Find where the given text appears and provide that cell's center as [X, Y] coordinate. 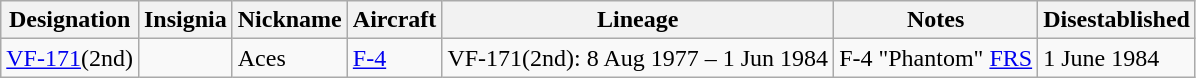
Notes [936, 20]
VF-171(2nd): 8 Aug 1977 – 1 Jun 1984 [638, 58]
Aces [290, 58]
VF-171(2nd) [70, 58]
F-4 "Phantom" FRS [936, 58]
Insignia [185, 20]
Nickname [290, 20]
Designation [70, 20]
Disestablished [1117, 20]
Aircraft [394, 20]
F-4 [394, 58]
1 June 1984 [1117, 58]
Lineage [638, 20]
